Return [x, y] of the center of cell containing provided text 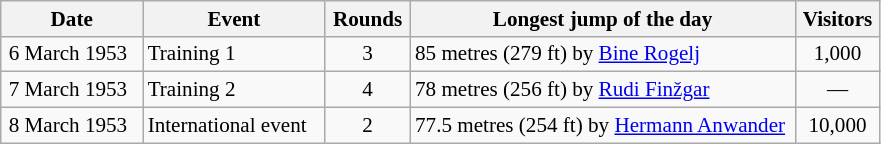
Rounds [368, 18]
6 March 1953 [72, 54]
8 March 1953 [72, 124]
10,000 [838, 124]
77.5 metres (254 ft) by Hermann Anwander [602, 124]
International event [234, 124]
3 [368, 54]
2 [368, 124]
Visitors [838, 18]
Event [234, 18]
Training 2 [234, 90]
85 metres (279 ft) by Bine Rogelj [602, 54]
1,000 [838, 54]
7 March 1953 [72, 90]
— [838, 90]
78 metres (256 ft) by Rudi Finžgar [602, 90]
Training 1 [234, 54]
Longest jump of the day [602, 18]
4 [368, 90]
Date [72, 18]
